Search for the cell housing the specified text and yield its (X, Y) center coordinate. 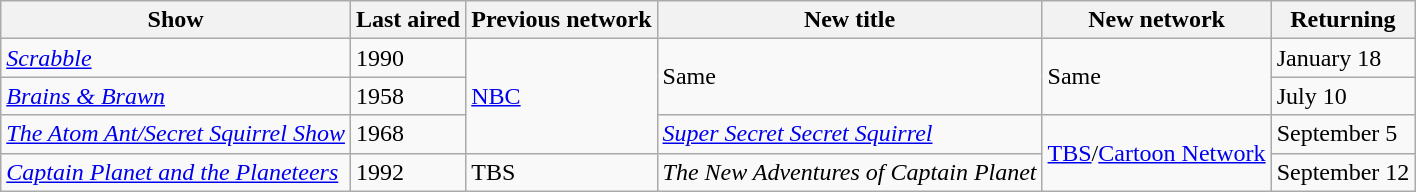
New title (850, 20)
September 5 (1343, 134)
Super Secret Secret Squirrel (850, 134)
The Atom Ant/Secret Squirrel Show (176, 134)
Returning (1343, 20)
1958 (408, 96)
TBS/Cartoon Network (1156, 153)
Previous network (562, 20)
NBC (562, 96)
Captain Planet and the Planeteers (176, 172)
Scrabble (176, 58)
1992 (408, 172)
1968 (408, 134)
1990 (408, 58)
January 18 (1343, 58)
September 12 (1343, 172)
Last aired (408, 20)
The New Adventures of Captain Planet (850, 172)
New network (1156, 20)
Show (176, 20)
TBS (562, 172)
July 10 (1343, 96)
Brains & Brawn (176, 96)
